Return the (x, y) coordinate for the center point of the cell that contains the specified text.  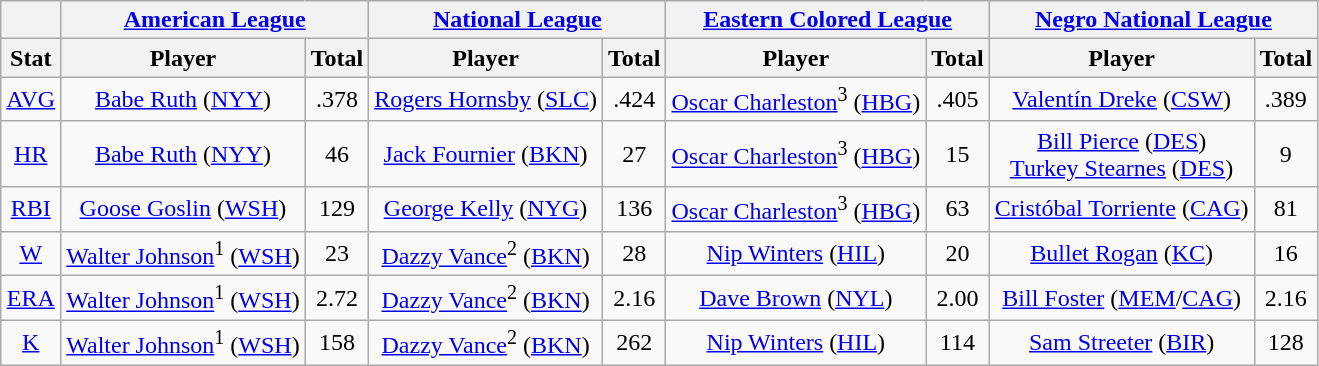
Bill Pierce (DES)Turkey Stearnes (DES) (1122, 154)
Sam Streeter (BIR) (1122, 342)
.405 (958, 100)
Valentín Dreke (CSW) (1122, 100)
ERA (31, 298)
W (31, 254)
Eastern Colored League (828, 20)
23 (337, 254)
Dave Brown (NYL) (796, 298)
46 (337, 154)
128 (1286, 342)
National League (518, 20)
16 (1286, 254)
Cristóbal Torriente (CAG) (1122, 208)
American League (215, 20)
2.00 (958, 298)
136 (634, 208)
27 (634, 154)
RBI (31, 208)
HR (31, 154)
9 (1286, 154)
George Kelly (NYG) (486, 208)
Bullet Rogan (KC) (1122, 254)
Jack Fournier (BKN) (486, 154)
.424 (634, 100)
81 (1286, 208)
Bill Foster (MEM/CAG) (1122, 298)
2.72 (337, 298)
Negro National League (1153, 20)
Goose Goslin (WSH) (183, 208)
63 (958, 208)
28 (634, 254)
Stat (31, 58)
.389 (1286, 100)
129 (337, 208)
15 (958, 154)
K (31, 342)
AVG (31, 100)
Rogers Hornsby (SLC) (486, 100)
158 (337, 342)
262 (634, 342)
20 (958, 254)
.378 (337, 100)
114 (958, 342)
